Identify which cell holds the provided text, then report its (X, Y) central coordinate. 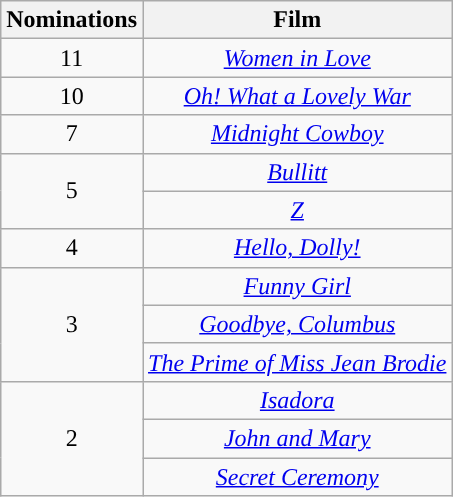
Nominations (72, 20)
Isadora (296, 400)
2 (72, 438)
Bullitt (296, 172)
Oh! What a Lovely War (296, 96)
3 (72, 324)
4 (72, 248)
Z (296, 210)
The Prime of Miss Jean Brodie (296, 362)
Women in Love (296, 58)
Goodbye, Columbus (296, 324)
7 (72, 134)
Secret Ceremony (296, 477)
Funny Girl (296, 286)
John and Mary (296, 438)
5 (72, 191)
Hello, Dolly! (296, 248)
10 (72, 96)
Film (296, 20)
11 (72, 58)
Midnight Cowboy (296, 134)
